Return [X, Y] of the center of cell containing provided text 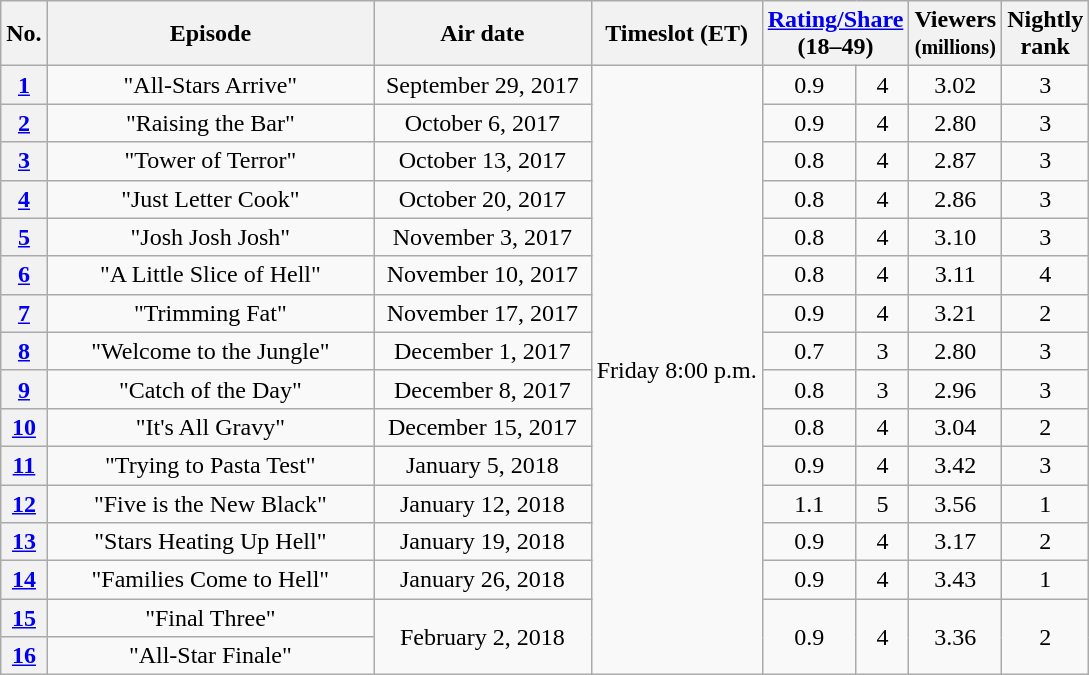
Air date [483, 34]
2.96 [956, 389]
3.42 [956, 465]
January 12, 2018 [483, 503]
16 [24, 656]
"Five is the New Black" [210, 503]
"Trying to Pasta Test" [210, 465]
January 19, 2018 [483, 542]
"A Little Slice of Hell" [210, 275]
"All-Stars Arrive" [210, 85]
3.02 [956, 85]
"Final Three" [210, 618]
November 17, 2017 [483, 313]
3.10 [956, 237]
1.1 [809, 503]
14 [24, 580]
0.7 [809, 351]
2.86 [956, 199]
"Josh Josh Josh" [210, 237]
3.21 [956, 313]
"Just Letter Cook" [210, 199]
Timeslot (ET) [676, 34]
December 15, 2017 [483, 427]
October 20, 2017 [483, 199]
3.11 [956, 275]
No. [24, 34]
"It's All Gravy" [210, 427]
December 8, 2017 [483, 389]
7 [24, 313]
Episode [210, 34]
3.17 [956, 542]
November 10, 2017 [483, 275]
Friday 8:00 p.m. [676, 370]
"Catch of the Day" [210, 389]
October 6, 2017 [483, 123]
3.04 [956, 427]
3.56 [956, 503]
February 2, 2018 [483, 637]
3.43 [956, 580]
2.87 [956, 161]
15 [24, 618]
Viewers(millions) [956, 34]
"Families Come to Hell" [210, 580]
Nightlyrank [1046, 34]
3.36 [956, 637]
Rating/Share(18–49) [836, 34]
November 3, 2017 [483, 237]
"Raising the Bar" [210, 123]
"Welcome to the Jungle" [210, 351]
9 [24, 389]
September 29, 2017 [483, 85]
10 [24, 427]
12 [24, 503]
"Trimming Fat" [210, 313]
6 [24, 275]
"Tower of Terror" [210, 161]
January 5, 2018 [483, 465]
11 [24, 465]
January 26, 2018 [483, 580]
13 [24, 542]
"All-Star Finale" [210, 656]
December 1, 2017 [483, 351]
8 [24, 351]
October 13, 2017 [483, 161]
"Stars Heating Up Hell" [210, 542]
